Search for the cell housing the specified text and yield its (x, y) center coordinate. 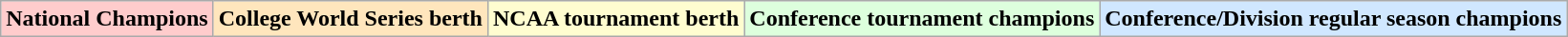
College World Series berth (350, 19)
Conference/Division regular season champions (1334, 19)
NCAA tournament berth (615, 19)
Conference tournament champions (922, 19)
National Champions (107, 19)
